Find where the given text appears and provide that cell's center as (x, y) coordinate. 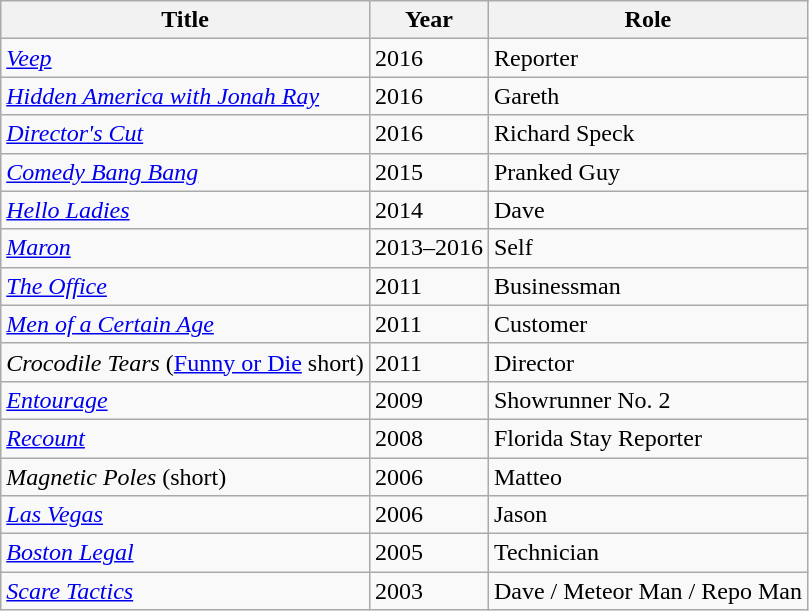
Gareth (648, 96)
Director's Cut (186, 134)
Director (648, 362)
Magnetic Poles (short) (186, 477)
2014 (428, 210)
Matteo (648, 477)
Entourage (186, 400)
Businessman (648, 286)
Title (186, 20)
Richard Speck (648, 134)
Jason (648, 515)
2015 (428, 172)
The Office (186, 286)
Men of a Certain Age (186, 324)
Boston Legal (186, 553)
Year (428, 20)
Crocodile Tears (Funny or Die short) (186, 362)
Reporter (648, 58)
Dave / Meteor Man / Repo Man (648, 591)
Dave (648, 210)
Pranked Guy (648, 172)
Comedy Bang Bang (186, 172)
Showrunner No. 2 (648, 400)
2005 (428, 553)
Hidden America with Jonah Ray (186, 96)
Maron (186, 248)
Role (648, 20)
Customer (648, 324)
Technician (648, 553)
2009 (428, 400)
2008 (428, 438)
Las Vegas (186, 515)
Florida Stay Reporter (648, 438)
2013–2016 (428, 248)
Recount (186, 438)
2003 (428, 591)
Self (648, 248)
Veep (186, 58)
Scare Tactics (186, 591)
Hello Ladies (186, 210)
